Pinpoint the cell where the given text exists, returning its [X, Y] midpoint coordinate. 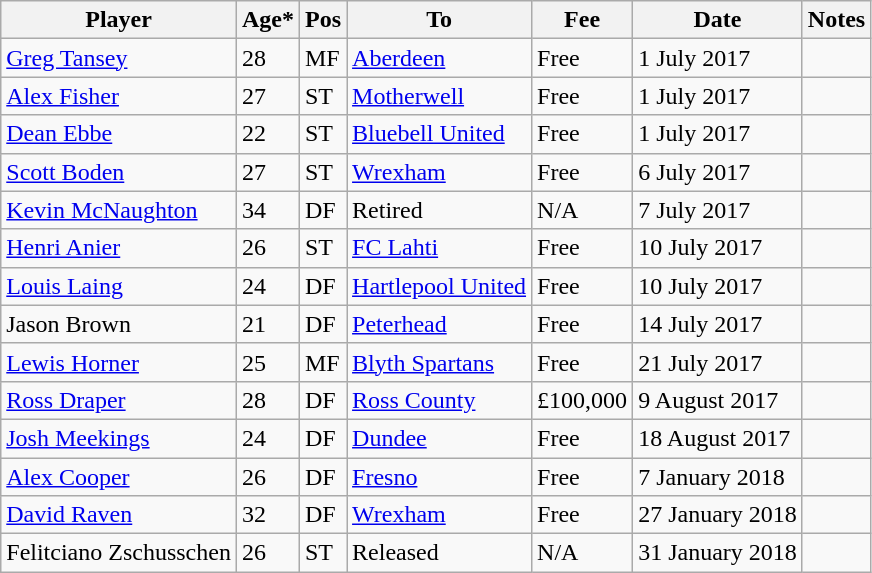
To [440, 20]
14 July 2017 [718, 324]
27 January 2018 [718, 515]
Josh Meekings [119, 438]
Jason Brown [119, 324]
25 [268, 362]
34 [268, 210]
6 July 2017 [718, 172]
Notes [836, 20]
Retired [440, 210]
Henri Anier [119, 248]
Scott Boden [119, 172]
Kevin McNaughton [119, 210]
9 August 2017 [718, 400]
Peterhead [440, 324]
Player [119, 20]
Fresno [440, 477]
Released [440, 553]
22 [268, 134]
Age* [268, 20]
Aberdeen [440, 58]
Fee [582, 20]
7 January 2018 [718, 477]
Ross Draper [119, 400]
32 [268, 515]
7 July 2017 [718, 210]
Felitciano Zschusschen [119, 553]
Dundee [440, 438]
Greg Tansey [119, 58]
Alex Cooper [119, 477]
Bluebell United [440, 134]
Ross County [440, 400]
Alex Fisher [119, 96]
21 [268, 324]
FC Lahti [440, 248]
Hartlepool United [440, 286]
David Raven [119, 515]
Blyth Spartans [440, 362]
Lewis Horner [119, 362]
18 August 2017 [718, 438]
Dean Ebbe [119, 134]
£100,000 [582, 400]
Pos [322, 20]
21 July 2017 [718, 362]
Motherwell [440, 96]
31 January 2018 [718, 553]
Louis Laing [119, 286]
Date [718, 20]
